Capture the cell that displays the provided text and extract its [X, Y] central coordinate. 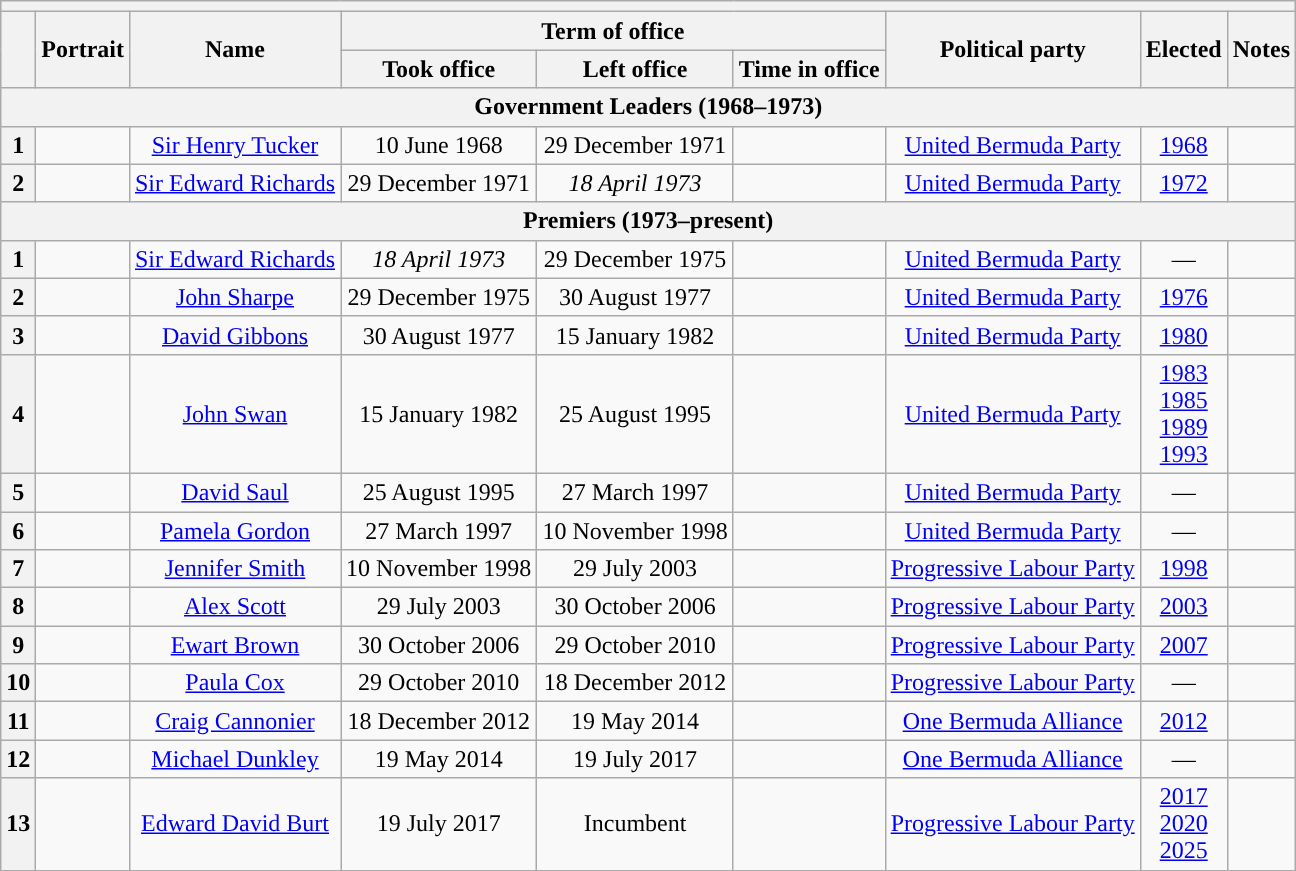
1972 [1184, 183]
Paula Cox [234, 683]
Ewart Brown [234, 645]
Craig Cannonier [234, 721]
1980 [1184, 335]
Took office [439, 69]
Pamela Gordon [234, 531]
Portrait [83, 50]
Name [234, 50]
5 [18, 492]
Government Leaders (1968–1973) [648, 107]
13 [18, 824]
Term of office [614, 31]
10 June 1968 [439, 145]
9 [18, 645]
11 [18, 721]
6 [18, 531]
Elected [1184, 50]
1983198519891993 [1184, 414]
Sir Henry Tucker [234, 145]
Alex Scott [234, 607]
Jennifer Smith [234, 569]
1998 [1184, 569]
Michael Dunkley [234, 759]
Time in office [809, 69]
3 [18, 335]
Political party [1012, 50]
Edward David Burt [234, 824]
7 [18, 569]
12 [18, 759]
Incumbent [635, 824]
8 [18, 607]
1976 [1184, 297]
Left office [635, 69]
201720202025 [1184, 824]
1968 [1184, 145]
10 [18, 683]
2012 [1184, 721]
2003 [1184, 607]
David Saul [234, 492]
John Sharpe [234, 297]
Premiers (1973–present) [648, 221]
David Gibbons [234, 335]
2007 [1184, 645]
4 [18, 414]
Notes [1261, 50]
John Swan [234, 414]
